Scan for the cell matching the given text and deliver its [X, Y] coordinate at center. 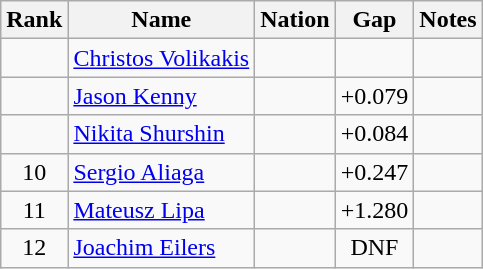
+0.247 [374, 172]
11 [34, 210]
Sergio Aliaga [162, 172]
+0.084 [374, 134]
Christos Volikakis [162, 58]
12 [34, 248]
Gap [374, 20]
Name [162, 20]
10 [34, 172]
+1.280 [374, 210]
DNF [374, 248]
Nikita Shurshin [162, 134]
Joachim Eilers [162, 248]
Rank [34, 20]
Jason Kenny [162, 96]
+0.079 [374, 96]
Mateusz Lipa [162, 210]
Notes [448, 20]
Nation [295, 20]
